Identify which cell holds the provided text, then report its [X, Y] central coordinate. 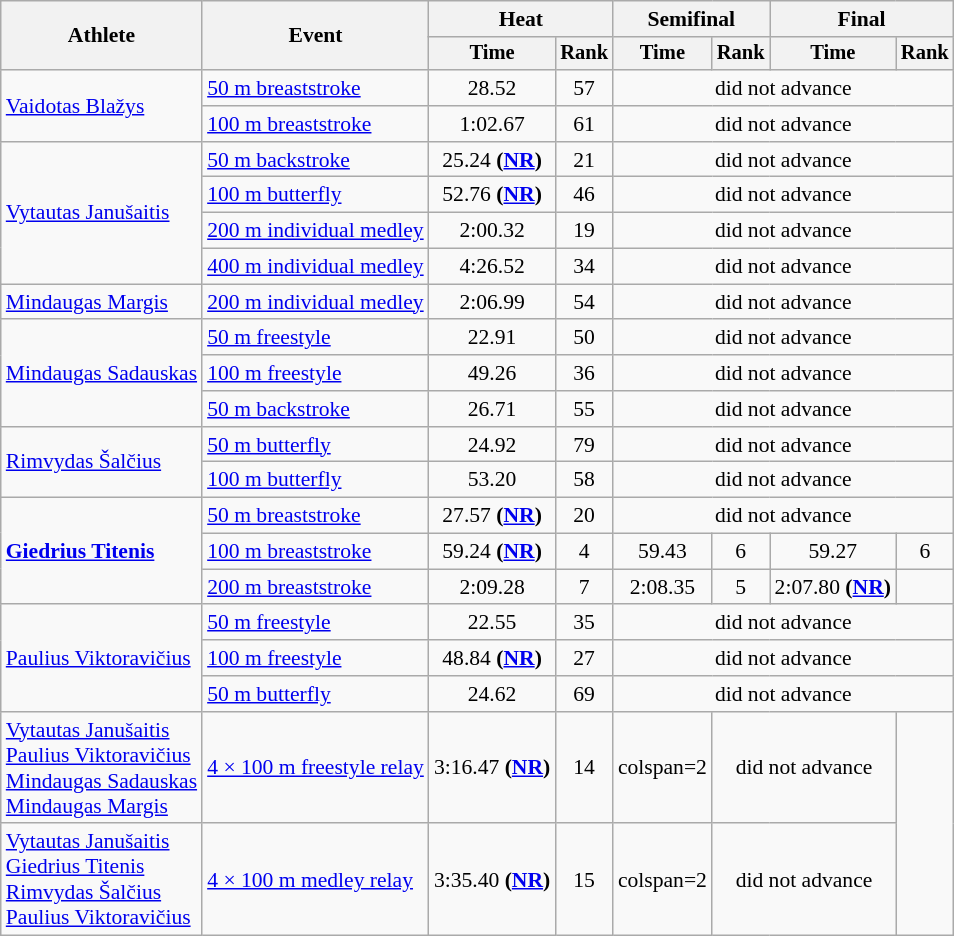
26.71 [492, 409]
48.84 (NR) [492, 658]
14 [584, 768]
59.43 [662, 552]
Vytautas JanušaitisPaulius ViktoravičiusMindaugas SadauskasMindaugas Margis [102, 768]
27 [584, 658]
20 [584, 516]
25.24 (NR) [492, 160]
58 [584, 480]
57 [584, 88]
400 m individual medley [316, 267]
59.27 [833, 552]
54 [584, 302]
69 [584, 694]
Event [316, 36]
Semifinal [692, 19]
Mindaugas Margis [102, 302]
34 [584, 267]
61 [584, 124]
5 [741, 587]
1:02.67 [492, 124]
2:00.32 [492, 231]
Vytautas JanušaitisGiedrius TitenisRimvydas ŠalčiusPaulius Viktoravičius [102, 880]
36 [584, 373]
28.52 [492, 88]
200 m breaststroke [316, 587]
4:26.52 [492, 267]
Vytautas Janušaitis [102, 213]
Athlete [102, 36]
19 [584, 231]
24.92 [492, 445]
Paulius Viktoravičius [102, 658]
53.20 [492, 480]
4 × 100 m freestyle relay [316, 768]
59.24 (NR) [492, 552]
2:09.28 [492, 587]
Giedrius Titenis [102, 552]
2:06.99 [492, 302]
2:07.80 (NR) [833, 587]
7 [584, 587]
Vaidotas Blažys [102, 106]
Final [862, 19]
15 [584, 880]
4 × 100 m medley relay [316, 880]
50 [584, 338]
Rimvydas Šalčius [102, 462]
49.26 [492, 373]
55 [584, 409]
22.55 [492, 623]
35 [584, 623]
52.76 (NR) [492, 195]
46 [584, 195]
24.62 [492, 694]
27.57 (NR) [492, 516]
79 [584, 445]
3:16.47 (NR) [492, 768]
4 [584, 552]
Heat [521, 19]
3:35.40 (NR) [492, 880]
22.91 [492, 338]
Mindaugas Sadauskas [102, 374]
21 [584, 160]
2:08.35 [662, 587]
